Pinpoint the cell where the given text exists, returning its [x, y] midpoint coordinate. 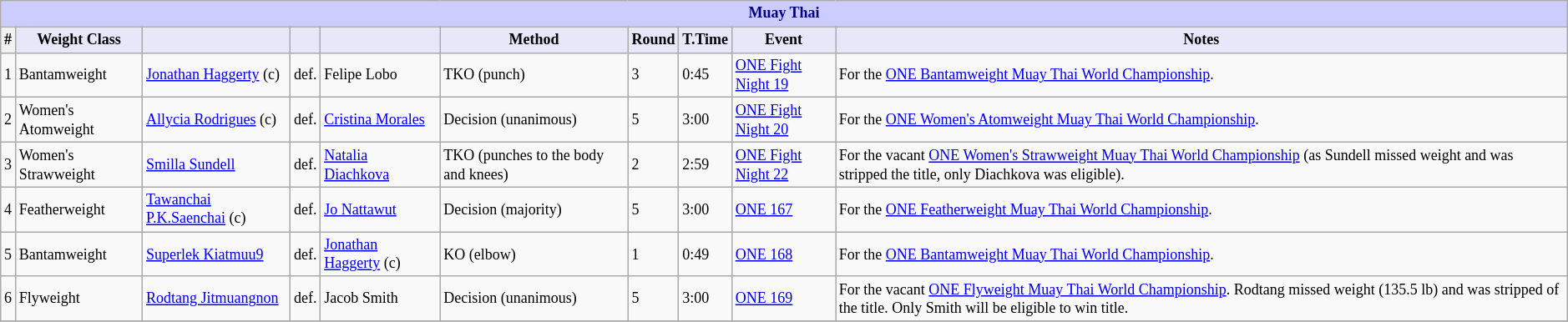
Women's Strawweight [78, 164]
6 [8, 299]
Flyweight [78, 299]
TKO (punch) [534, 75]
0:49 [706, 254]
Felipe Lobo [381, 75]
Round [653, 40]
Allycia Rodrigues (c) [217, 120]
Natalia Diachkova [381, 164]
Tawanchai P.K.Saenchai (c) [217, 209]
Superlek Kiatmuu9 [217, 254]
T.Time [706, 40]
0:45 [706, 75]
Method [534, 40]
ONE 169 [783, 299]
Notes [1201, 40]
# [8, 40]
Muay Thai [784, 13]
TKO (punches to the body and knees) [534, 164]
Women's Atomweight [78, 120]
Cristina Morales [381, 120]
ONE 168 [783, 254]
4 [8, 209]
ONE Fight Night 20 [783, 120]
For the ONE Featherweight Muay Thai World Championship. [1201, 209]
2:59 [706, 164]
Weight Class [78, 40]
ONE 167 [783, 209]
Jacob Smith [381, 299]
KO (elbow) [534, 254]
For the ONE Women's Atomweight Muay Thai World Championship. [1201, 120]
ONE Fight Night 22 [783, 164]
Featherweight [78, 209]
ONE Fight Night 19 [783, 75]
Jo Nattawut [381, 209]
Decision (majority) [534, 209]
Rodtang Jitmuangnon [217, 299]
Smilla Sundell [217, 164]
Event [783, 40]
